Find where the given text appears and provide that cell's center as (X, Y) coordinate. 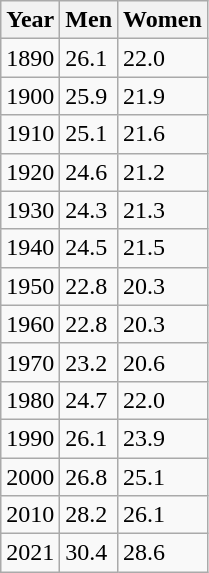
21.5 (163, 248)
23.2 (89, 362)
24.7 (89, 400)
2010 (30, 515)
26.8 (89, 477)
28.2 (89, 515)
21.3 (163, 210)
1950 (30, 286)
28.6 (163, 553)
1930 (30, 210)
21.9 (163, 96)
2000 (30, 477)
25.9 (89, 96)
20.6 (163, 362)
2021 (30, 553)
1960 (30, 324)
1940 (30, 248)
Women (163, 20)
24.6 (89, 172)
1920 (30, 172)
23.9 (163, 438)
1980 (30, 400)
Year (30, 20)
1900 (30, 96)
1890 (30, 58)
1970 (30, 362)
30.4 (89, 553)
24.3 (89, 210)
1910 (30, 134)
Men (89, 20)
21.6 (163, 134)
21.2 (163, 172)
1990 (30, 438)
24.5 (89, 248)
